Identify which cell holds the provided text, then report its [x, y] central coordinate. 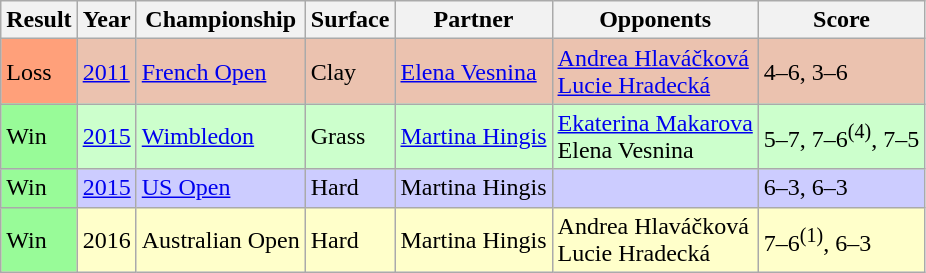
Loss [39, 72]
Championship [220, 20]
Surface [350, 20]
French Open [220, 72]
Clay [350, 72]
5–7, 7–6(4), 7–5 [841, 136]
7–6(1), 6–3 [841, 240]
Grass [350, 136]
US Open [220, 188]
4–6, 3–6 [841, 72]
Elena Vesnina [474, 72]
Partner [474, 20]
Result [39, 20]
2011 [106, 72]
Score [841, 20]
Australian Open [220, 240]
Wimbledon [220, 136]
Opponents [655, 20]
2016 [106, 240]
6–3, 6–3 [841, 188]
Ekaterina Makarova Elena Vesnina [655, 136]
Year [106, 20]
